Provide the (x, y) coordinate of the cell's center where the given text is located.  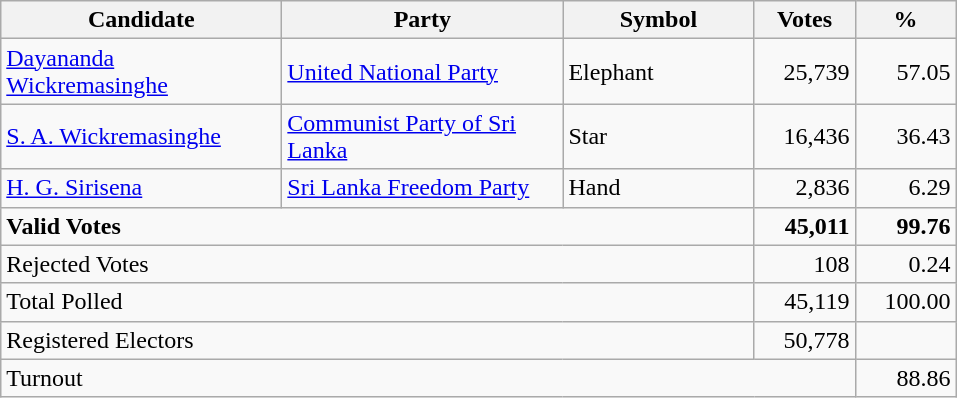
Votes (804, 20)
Star (658, 136)
H. G. Sirisena (142, 188)
Elephant (658, 72)
45,119 (804, 302)
57.05 (906, 72)
United National Party (422, 72)
Sri Lanka Freedom Party (422, 188)
25,739 (804, 72)
Turnout (428, 378)
36.43 (906, 136)
Total Polled (378, 302)
Party (422, 20)
S. A. Wickremasinghe (142, 136)
Candidate (142, 20)
45,011 (804, 226)
Dayananda Wickremasinghe (142, 72)
100.00 (906, 302)
99.76 (906, 226)
2,836 (804, 188)
Rejected Votes (378, 264)
Communist Party of Sri Lanka (422, 136)
6.29 (906, 188)
88.86 (906, 378)
108 (804, 264)
% (906, 20)
Valid Votes (378, 226)
Hand (658, 188)
16,436 (804, 136)
Symbol (658, 20)
50,778 (804, 340)
Registered Electors (378, 340)
0.24 (906, 264)
